Extract the (X, Y) coordinate from the center of the cell holding the provided text.  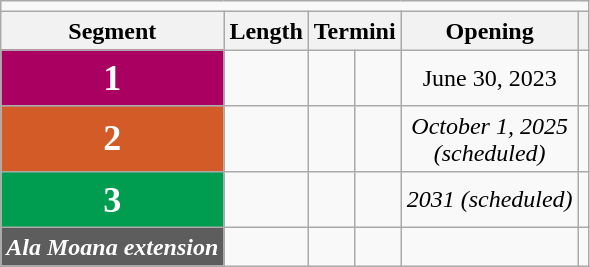
Length (266, 31)
June 30, 2023 (490, 78)
3 (112, 199)
October 1, 2025(scheduled) (490, 138)
2 (112, 138)
2031 (scheduled) (490, 199)
Termini (354, 31)
Ala Moana extension (112, 247)
1 (112, 78)
Segment (112, 31)
Opening (490, 31)
